Output the [X, Y] coordinate of the center of the cell containing the given text.  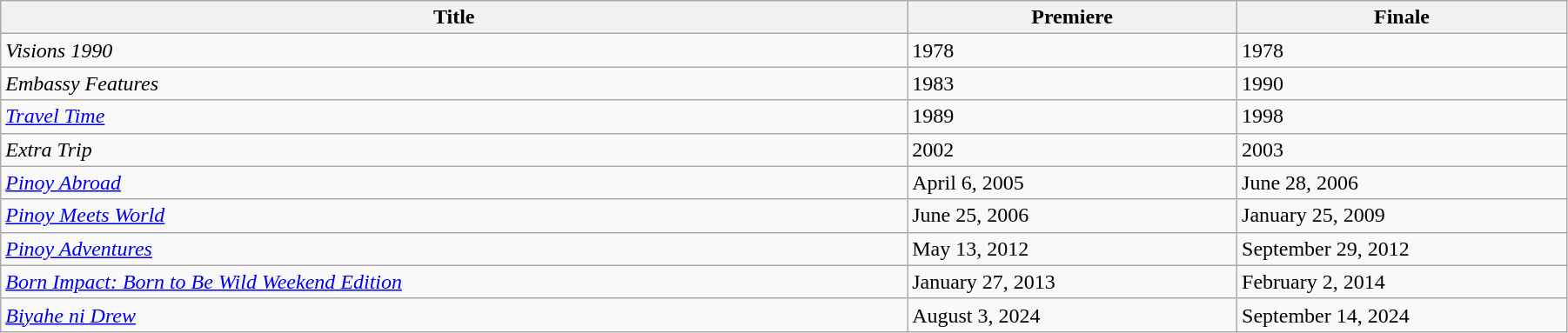
Finale [1403, 17]
August 3, 2024 [1072, 315]
Travel Time [454, 117]
Premiere [1072, 17]
2002 [1072, 150]
June 25, 2006 [1072, 216]
1983 [1072, 83]
Pinoy Abroad [454, 183]
May 13, 2012 [1072, 249]
September 14, 2024 [1403, 315]
Pinoy Meets World [454, 216]
Embassy Features [454, 83]
2003 [1403, 150]
Title [454, 17]
Extra Trip [454, 150]
Pinoy Adventures [454, 249]
June 28, 2006 [1403, 183]
Biyahe ni Drew [454, 315]
April 6, 2005 [1072, 183]
Born Impact: Born to Be Wild Weekend Edition [454, 282]
Visions 1990 [454, 50]
January 27, 2013 [1072, 282]
September 29, 2012 [1403, 249]
February 2, 2014 [1403, 282]
1989 [1072, 117]
January 25, 2009 [1403, 216]
1998 [1403, 117]
1990 [1403, 83]
